Detect which cell encompasses the target text, then output its [X, Y] center coordinate. 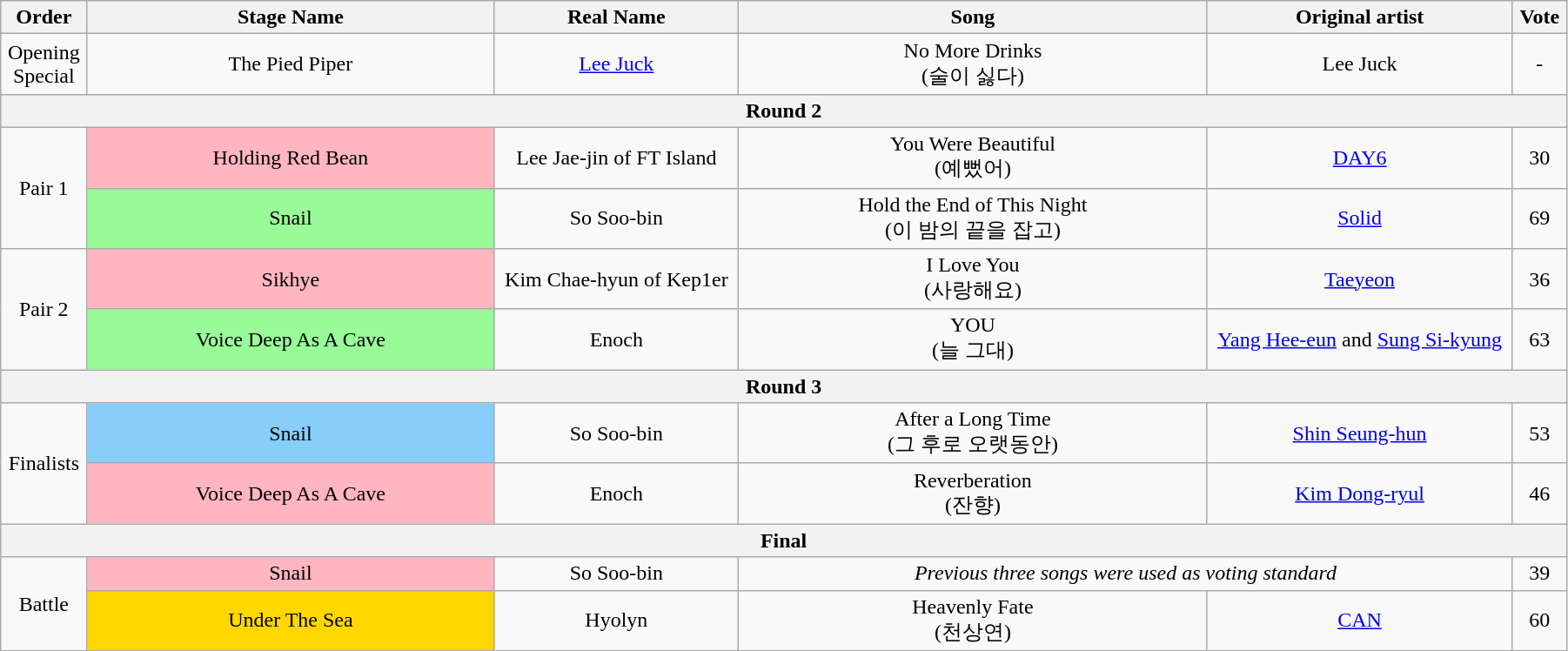
Under The Sea [291, 621]
Vote [1539, 17]
Kim Chae-hyun of Kep1er [616, 279]
Round 2 [784, 111]
Hold the End of This Night(이 밤의 끝을 잡고) [973, 218]
Round 3 [784, 386]
Final [784, 540]
CAN [1359, 621]
Sikhye [291, 279]
39 [1539, 574]
Pair 2 [44, 310]
46 [1539, 493]
Shin Seung-hun [1359, 433]
You Were Beautiful(예뻤어) [973, 158]
The Pied Piper [291, 64]
Battle [44, 604]
Real Name [616, 17]
Original artist [1359, 17]
Holding Red Bean [291, 158]
Stage Name [291, 17]
I Love You(사랑해요) [973, 279]
DAY6 [1359, 158]
Order [44, 17]
Reverberation(잔향) [973, 493]
Pair 1 [44, 188]
30 [1539, 158]
Song [973, 17]
Finalists [44, 463]
Solid [1359, 218]
53 [1539, 433]
YOU(늘 그대) [973, 339]
36 [1539, 279]
60 [1539, 621]
63 [1539, 339]
69 [1539, 218]
Kim Dong-ryul [1359, 493]
Heavenly Fate(천상연) [973, 621]
Lee Jae-jin of FT Island [616, 158]
Taeyeon [1359, 279]
Previous three songs were used as voting standard [1126, 574]
Hyolyn [616, 621]
Yang Hee-eun and Sung Si-kyung [1359, 339]
Opening Special [44, 64]
No More Drinks(술이 싫다) [973, 64]
- [1539, 64]
After a Long Time(그 후로 오랫동안) [973, 433]
